Detect which cell encompasses the target text, then output its (x, y) center coordinate. 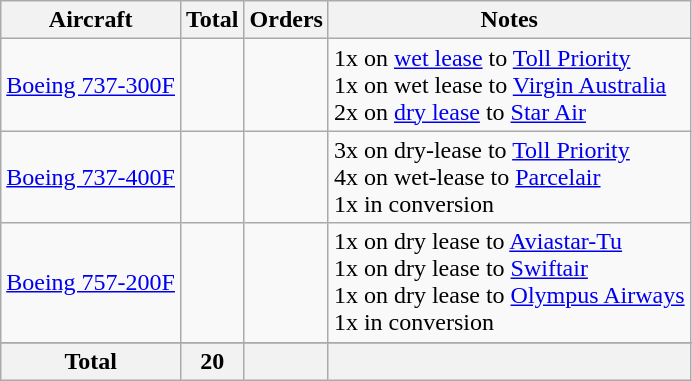
Boeing 757-200F (91, 282)
Boeing 737-300F (91, 85)
Orders (286, 20)
1x on dry lease to Aviastar-Tu1x on dry lease to Swiftair1x on dry lease to Olympus Airways1x in conversion (509, 282)
20 (212, 361)
Notes (509, 20)
1x on wet lease to Toll Priority1x on wet lease to Virgin Australia2x on dry lease to Star Air (509, 85)
Boeing 737-400F (91, 177)
3x on dry-lease to Toll Priority4x on wet-lease to Parcelair1x in conversion (509, 177)
Aircraft (91, 20)
